Locate the cell with the specified text and output its [x, y] center coordinate. 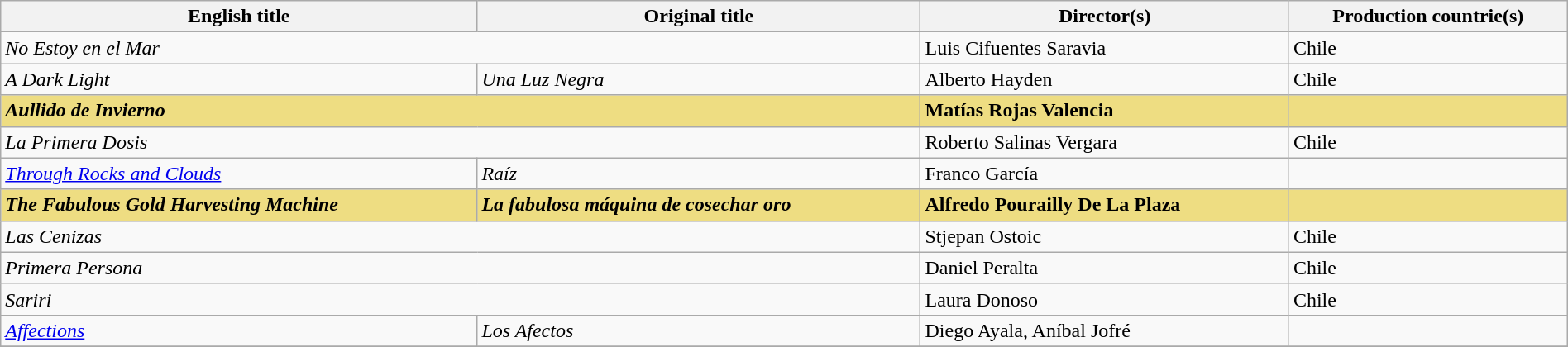
La Primera Dosis [461, 142]
A Dark Light [239, 79]
Director(s) [1105, 17]
English title [239, 17]
The Fabulous Gold Harvesting Machine [239, 205]
Aullido de Invierno [461, 111]
Matías Rojas Valencia [1105, 111]
No Estoy en el Mar [461, 48]
Una Luz Negra [699, 79]
Los Afectos [699, 330]
Raíz [699, 173]
Stjepan Ostoic [1105, 236]
Through Rocks and Clouds [239, 173]
Luis Cifuentes Saravia [1105, 48]
Affections [239, 330]
Las Cenizas [461, 236]
Alberto Hayden [1105, 79]
Primera Persona [461, 268]
Production countrie(s) [1427, 17]
Daniel Peralta [1105, 268]
Franco García [1105, 173]
Sariri [461, 299]
Roberto Salinas Vergara [1105, 142]
Alfredo Pourailly De La Plaza [1105, 205]
Diego Ayala, Aníbal Jofré [1105, 330]
Original title [699, 17]
La fabulosa máquina de cosechar oro [699, 205]
Laura Donoso [1105, 299]
